For the text-containing cell, return its midpoint in [x, y] coordinate format. 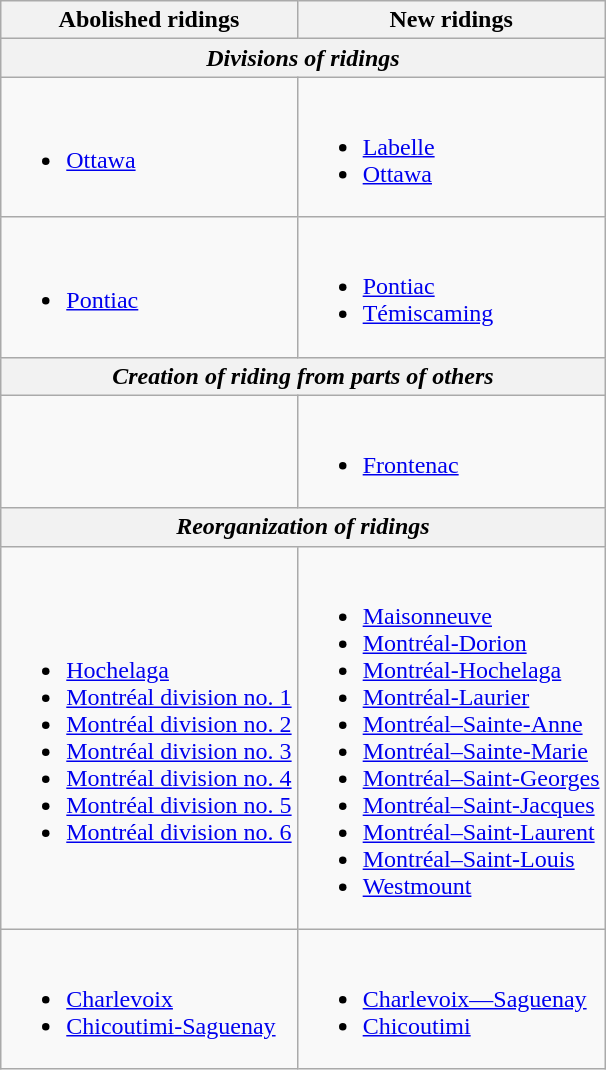
CharlevoixChicoutimi-Saguenay [149, 999]
Creation of riding from parts of others [303, 376]
Ottawa [149, 147]
HochelagaMontréal division no. 1Montréal division no. 2Montréal division no. 3Montréal division no. 4Montréal division no. 5Montréal division no. 6 [149, 738]
Divisions of ridings [303, 58]
Reorganization of ridings [303, 527]
Charlevoix—SaguenayChicoutimi [451, 999]
New ridings [451, 20]
LabelleOttawa [451, 147]
Pontiac [149, 287]
Abolished ridings [149, 20]
Frontenac [451, 452]
PontiacTémiscaming [451, 287]
